Return the [X, Y] coordinate for the center point of the cell that contains the specified text.  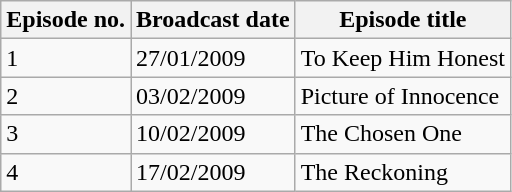
10/02/2009 [214, 134]
03/02/2009 [214, 96]
4 [66, 172]
Episode no. [66, 20]
Broadcast date [214, 20]
To Keep Him Honest [402, 58]
Episode title [402, 20]
2 [66, 96]
17/02/2009 [214, 172]
Picture of Innocence [402, 96]
The Chosen One [402, 134]
3 [66, 134]
27/01/2009 [214, 58]
The Reckoning [402, 172]
1 [66, 58]
